Detect which cell encompasses the target text, then output its [X, Y] center coordinate. 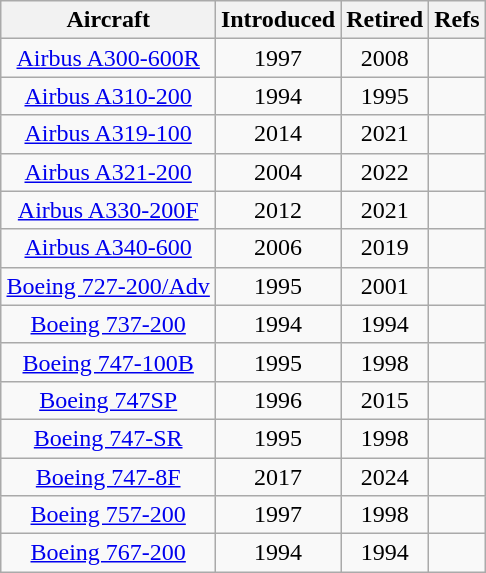
1996 [278, 400]
Airbus A300-600R [108, 58]
2012 [278, 210]
2015 [385, 400]
Introduced [278, 20]
Boeing 747-8F [108, 477]
Boeing 757-200 [108, 515]
2024 [385, 477]
2008 [385, 58]
Boeing 747-100B [108, 362]
Refs [457, 20]
Aircraft [108, 20]
2001 [385, 286]
Airbus A321-200 [108, 172]
2004 [278, 172]
Boeing 747-SR [108, 438]
Boeing 747SP [108, 400]
Airbus A319-100 [108, 134]
2022 [385, 172]
2006 [278, 248]
Boeing 767-200 [108, 553]
Boeing 727-200/Adv [108, 286]
2019 [385, 248]
Boeing 737-200 [108, 324]
Airbus A340-600 [108, 248]
Retired [385, 20]
Airbus A310-200 [108, 96]
Airbus A330-200F [108, 210]
2014 [278, 134]
2017 [278, 477]
